Extract the (x, y) coordinate from the center of the cell holding the provided text.  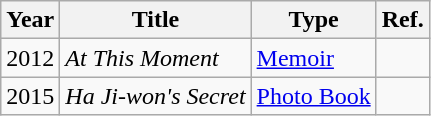
Ha Ji-won's Secret (156, 96)
At This Moment (156, 58)
Photo Book (314, 96)
Year (30, 20)
Ref. (402, 20)
2012 (30, 58)
2015 (30, 96)
Title (156, 20)
Memoir (314, 58)
Type (314, 20)
